Provide the [X, Y] coordinate of the cell's center where the given text is located.  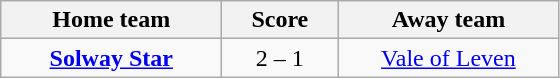
Vale of Leven [448, 58]
Solway Star [112, 58]
Home team [112, 20]
Score [280, 20]
2 – 1 [280, 58]
Away team [448, 20]
